Detect which cell encompasses the target text, then output its [X, Y] center coordinate. 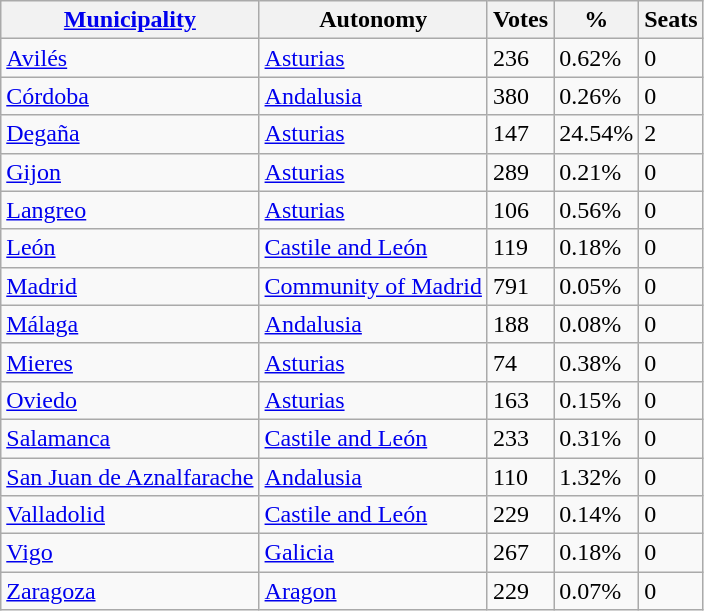
1.32% [596, 477]
289 [520, 172]
Oviedo [130, 400]
Community of Madrid [373, 286]
0.31% [596, 438]
188 [520, 324]
0.21% [596, 172]
Málaga [130, 324]
236 [520, 58]
0.38% [596, 362]
2 [671, 134]
147 [520, 134]
233 [520, 438]
San Juan de Aznalfarache [130, 477]
380 [520, 96]
110 [520, 477]
Langreo [130, 210]
Salamanca [130, 438]
0.62% [596, 58]
24.54% [596, 134]
Madrid [130, 286]
Avilés [130, 58]
% [596, 20]
0.08% [596, 324]
791 [520, 286]
0.05% [596, 286]
0.15% [596, 400]
Degaña [130, 134]
0.26% [596, 96]
Vigo [130, 553]
119 [520, 248]
León [130, 248]
Valladolid [130, 515]
163 [520, 400]
0.07% [596, 591]
Votes [520, 20]
106 [520, 210]
Gijon [130, 172]
Mieres [130, 362]
Municipality [130, 20]
0.56% [596, 210]
Seats [671, 20]
267 [520, 553]
Zaragoza [130, 591]
74 [520, 362]
Aragon [373, 591]
Galicia [373, 553]
0.14% [596, 515]
Córdoba [130, 96]
Autonomy [373, 20]
